Scan for the cell matching the given text and deliver its [X, Y] coordinate at center. 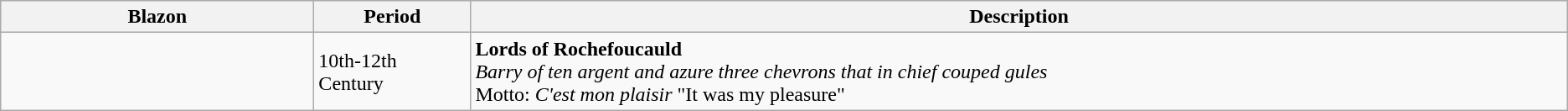
Description [1019, 17]
10th-12th Century [392, 71]
Lords of RochefoucauldBarry of ten argent and azure three chevrons that in chief couped gulesMotto: C'est mon plaisir "It was my pleasure" [1019, 71]
Period [392, 17]
Blazon [157, 17]
